Detect which cell encompasses the target text, then output its (x, y) center coordinate. 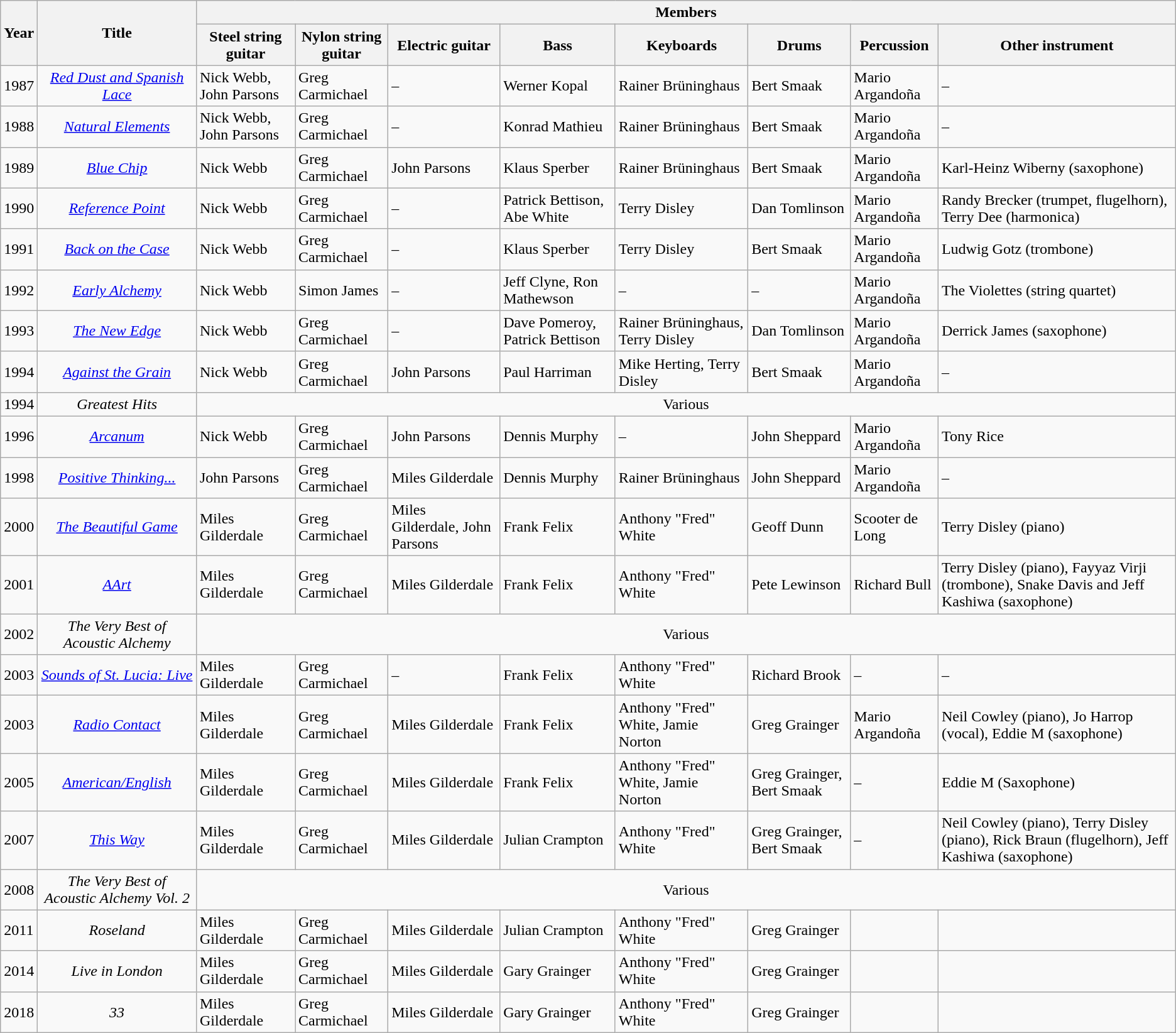
Greatest Hits (117, 404)
1992 (19, 290)
2008 (19, 890)
Bass (558, 45)
33 (117, 1012)
1996 (19, 436)
Neil Cowley (piano), Jo Harrop (vocal), Eddie M (saxophone) (1057, 724)
1991 (19, 249)
Reference Point (117, 209)
Paul Harriman (558, 372)
Electric guitar (444, 45)
2007 (19, 840)
Richard Brook (799, 675)
Nylon string guitar (342, 45)
1990 (19, 209)
Terry Disley (piano), Fayyaz Virji (trombone), Snake Davis and Jeff Kashiwa (saxophone) (1057, 585)
Against the Grain (117, 372)
Arcanum (117, 436)
2000 (19, 527)
Werner Kopal (558, 85)
Red Dust and Spanish Lace (117, 85)
Members (686, 13)
Mike Herting, Terry Disley (681, 372)
The Very Best of Acoustic Alchemy (117, 635)
The New Edge (117, 331)
Natural Elements (117, 127)
2005 (19, 782)
Geoff Dunn (799, 527)
Back on the Case (117, 249)
Steel string guitar (245, 45)
Drums (799, 45)
The Violettes (string quartet) (1057, 290)
Simon James (342, 290)
The Very Best of Acoustic Alchemy Vol. 2 (117, 890)
Title (117, 33)
AArt (117, 585)
Positive Thinking... (117, 478)
1998 (19, 478)
Early Alchemy (117, 290)
Blue Chip (117, 167)
Live in London (117, 971)
Terry Disley (piano) (1057, 527)
1993 (19, 331)
Eddie M (Saxophone) (1057, 782)
Dave Pomeroy, Patrick Bettison (558, 331)
Richard Bull (895, 585)
2001 (19, 585)
Roseland (117, 930)
2018 (19, 1012)
1987 (19, 85)
Rainer Brüninghaus, Terry Disley (681, 331)
Konrad Mathieu (558, 127)
Jeff Clyne, Ron Mathewson (558, 290)
Radio Contact (117, 724)
American/English (117, 782)
1989 (19, 167)
Miles Gilderdale, John Parsons (444, 527)
2002 (19, 635)
Patrick Bettison, Abe White (558, 209)
2014 (19, 971)
2011 (19, 930)
Scooter de Long (895, 527)
Derrick James (saxophone) (1057, 331)
Other instrument (1057, 45)
Karl-Heinz Wiberny (saxophone) (1057, 167)
This Way (117, 840)
1988 (19, 127)
Tony Rice (1057, 436)
Year (19, 33)
Pete Lewinson (799, 585)
Ludwig Gotz (trombone) (1057, 249)
Randy Brecker (trumpet, flugelhorn), Terry Dee (harmonica) (1057, 209)
Percussion (895, 45)
Sounds of St. Lucia: Live (117, 675)
Keyboards (681, 45)
The Beautiful Game (117, 527)
Neil Cowley (piano), Terry Disley (piano), Rick Braun (flugelhorn), Jeff Kashiwa (saxophone) (1057, 840)
